From the cell containing the given text, extract its center point as [x, y] coordinate. 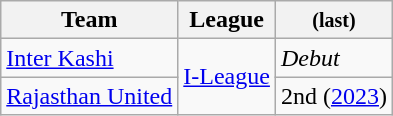
League [227, 20]
Team [90, 20]
I-League [227, 77]
(last) [334, 20]
2nd (2023) [334, 96]
Inter Kashi [90, 58]
Rajasthan United [90, 96]
Debut [334, 58]
